For the text-containing cell, return its midpoint in (x, y) coordinate format. 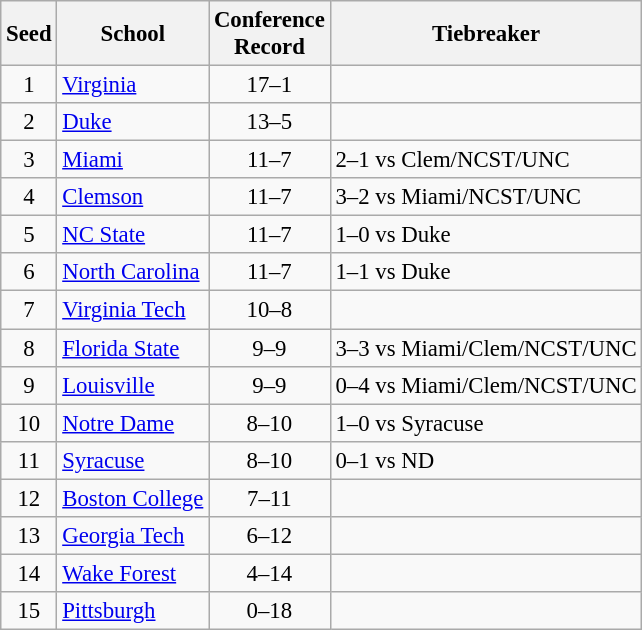
17–1 (270, 85)
ConferenceRecord (270, 34)
13–5 (270, 122)
7 (29, 310)
6–12 (270, 536)
2 (29, 122)
Tiebreaker (486, 34)
0–1 vs ND (486, 460)
9 (29, 385)
6 (29, 273)
15 (29, 611)
10 (29, 423)
0–4 vs Miami/Clem/NCST/UNC (486, 385)
Seed (29, 34)
13 (29, 536)
11 (29, 460)
12 (29, 498)
8 (29, 348)
1 (29, 85)
3 (29, 160)
1–0 vs Duke (486, 235)
Florida State (133, 348)
Boston College (133, 498)
14 (29, 573)
Virginia (133, 85)
NC State (133, 235)
Pittsburgh (133, 611)
School (133, 34)
Duke (133, 122)
7–11 (270, 498)
Miami (133, 160)
Georgia Tech (133, 536)
Virginia Tech (133, 310)
Louisville (133, 385)
3–3 vs Miami/Clem/NCST/UNC (486, 348)
10–8 (270, 310)
Clemson (133, 197)
1–0 vs Syracuse (486, 423)
4–14 (270, 573)
North Carolina (133, 273)
4 (29, 197)
Syracuse (133, 460)
3–2 vs Miami/NCST/UNC (486, 197)
Wake Forest (133, 573)
1–1 vs Duke (486, 273)
Notre Dame (133, 423)
2–1 vs Clem/NCST/UNC (486, 160)
5 (29, 235)
0–18 (270, 611)
